Find where the given text appears and provide that cell's center as (x, y) coordinate. 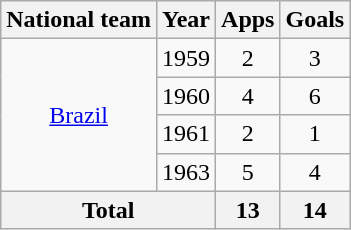
National team (79, 20)
1959 (186, 58)
3 (315, 58)
Goals (315, 20)
6 (315, 96)
Apps (248, 20)
Brazil (79, 115)
13 (248, 210)
5 (248, 172)
1960 (186, 96)
1961 (186, 134)
14 (315, 210)
1 (315, 134)
Total (108, 210)
Year (186, 20)
1963 (186, 172)
